Find where the given text appears and provide that cell's center as (X, Y) coordinate. 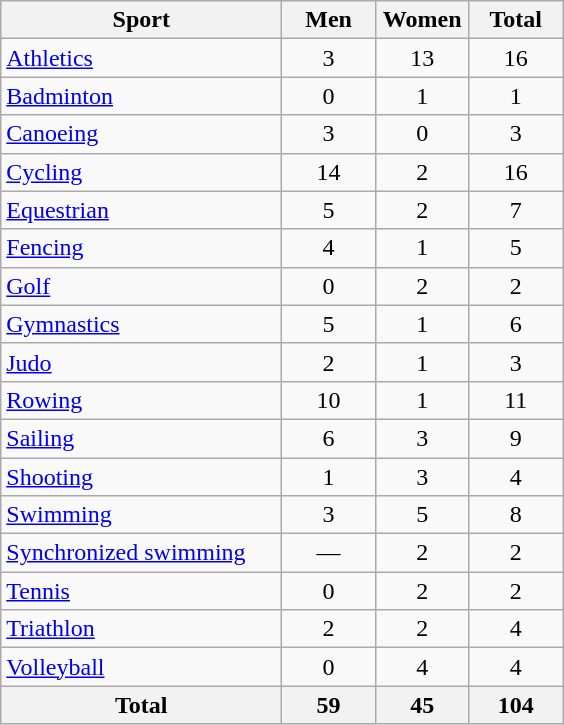
Swimming (142, 515)
13 (422, 58)
7 (516, 210)
Men (329, 20)
Athletics (142, 58)
Golf (142, 286)
Gymnastics (142, 324)
Triathlon (142, 629)
45 (422, 705)
Judo (142, 362)
8 (516, 515)
14 (329, 172)
11 (516, 400)
Equestrian (142, 210)
Rowing (142, 400)
10 (329, 400)
Canoeing (142, 134)
Sailing (142, 438)
Tennis (142, 591)
Volleyball (142, 667)
Sport (142, 20)
Women (422, 20)
Badminton (142, 96)
104 (516, 705)
9 (516, 438)
Fencing (142, 248)
— (329, 553)
Cycling (142, 172)
Shooting (142, 477)
Synchronized swimming (142, 553)
59 (329, 705)
